Extract the (x, y) coordinate from the center of the cell holding the provided text.  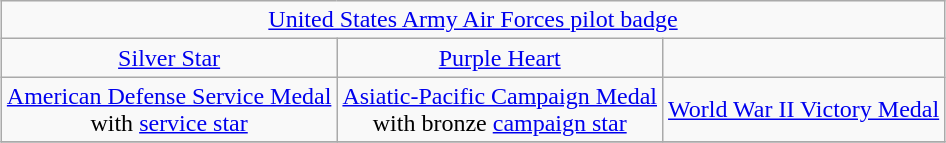
American Defense Service Medalwith service star (169, 110)
Purple Heart (500, 58)
World War II Victory Medal (804, 110)
Asiatic-Pacific Campaign Medalwith bronze campaign star (500, 110)
Silver Star (169, 58)
United States Army Air Forces pilot badge (472, 20)
